Return the (X, Y) coordinate for the center point of the cell that contains the specified text.  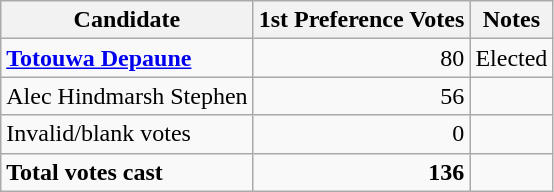
Alec Hindmarsh Stephen (127, 96)
0 (362, 134)
1st Preference Votes (362, 20)
Invalid/blank votes (127, 134)
56 (362, 96)
136 (362, 172)
80 (362, 58)
Notes (512, 20)
Totouwa Depaune (127, 58)
Elected (512, 58)
Total votes cast (127, 172)
Candidate (127, 20)
